Identify which cell holds the provided text, then report its (x, y) central coordinate. 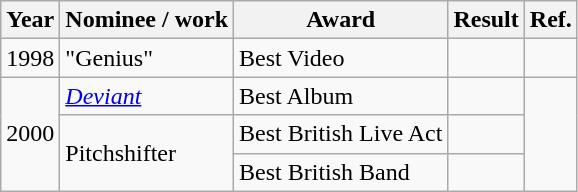
Result (486, 20)
Pitchshifter (147, 153)
Best Video (341, 58)
2000 (30, 134)
Best British Band (341, 172)
Award (341, 20)
1998 (30, 58)
"Genius" (147, 58)
Best British Live Act (341, 134)
Best Album (341, 96)
Year (30, 20)
Deviant (147, 96)
Nominee / work (147, 20)
Ref. (550, 20)
